Scan for the cell matching the given text and deliver its (x, y) coordinate at center. 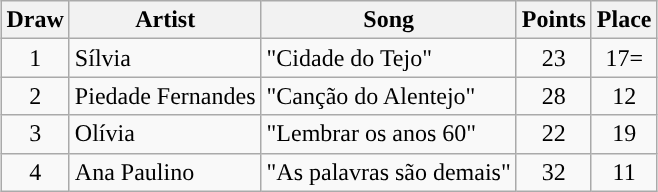
Olívia (165, 134)
22 (554, 134)
Ana Paulino (165, 172)
32 (554, 172)
11 (624, 172)
1 (35, 58)
Points (554, 20)
"Lembrar os anos 60" (388, 134)
28 (554, 96)
Piedade Fernandes (165, 96)
2 (35, 96)
"Canção do Alentejo" (388, 96)
Artist (165, 20)
Draw (35, 20)
3 (35, 134)
4 (35, 172)
17= (624, 58)
"As palavras são demais" (388, 172)
12 (624, 96)
19 (624, 134)
Place (624, 20)
"Cidade do Tejo" (388, 58)
Song (388, 20)
Sílvia (165, 58)
23 (554, 58)
